Determine the (x, y) coordinate at the center of the cell enclosing the given text.  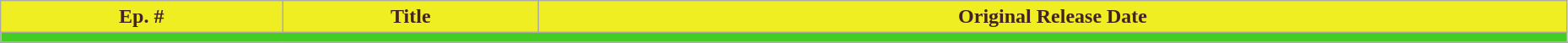
Ep. # (142, 17)
Title (411, 17)
Original Release Date (1053, 17)
